Search for the cell housing the specified text and yield its (X, Y) center coordinate. 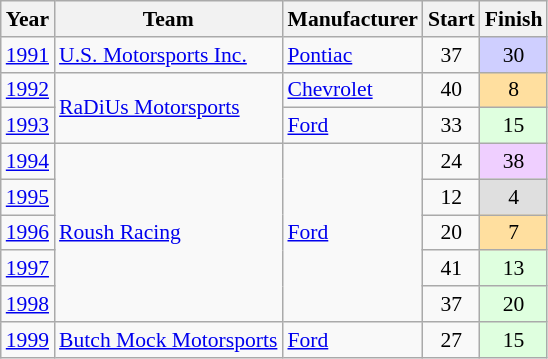
Manufacturer (352, 19)
Finish (514, 19)
33 (452, 126)
Year (28, 19)
4 (514, 197)
U.S. Motorsports Inc. (168, 55)
12 (452, 197)
Chevrolet (352, 90)
8 (514, 90)
1997 (28, 269)
41 (452, 269)
38 (514, 162)
Roush Racing (168, 233)
Butch Mock Motorsports (168, 340)
1991 (28, 55)
30 (514, 55)
40 (452, 90)
1992 (28, 90)
1995 (28, 197)
RaDiUs Motorsports (168, 108)
27 (452, 340)
1994 (28, 162)
1993 (28, 126)
24 (452, 162)
1996 (28, 233)
1999 (28, 340)
Team (168, 19)
Start (452, 19)
1998 (28, 304)
Pontiac (352, 55)
7 (514, 233)
13 (514, 269)
